Extract the (x, y) coordinate from the center of the cell holding the provided text.  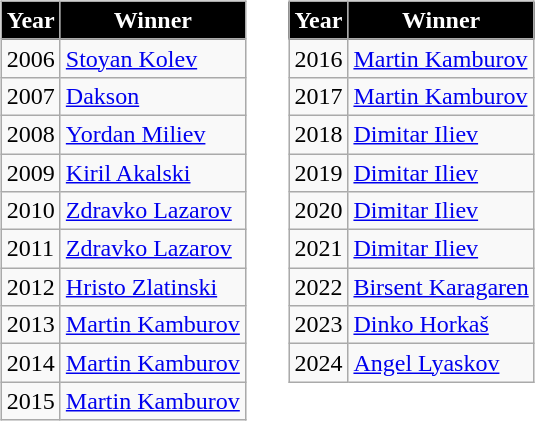
Yordan Miliev (152, 134)
Dinko Horkaš (441, 325)
2007 (30, 96)
Birsent Karagaren (441, 287)
2018 (318, 134)
2020 (318, 211)
2017 (318, 96)
Stoyan Kolev (152, 58)
Hristo Zlatinski (152, 287)
2014 (30, 363)
2015 (30, 401)
2024 (318, 363)
2016 (318, 58)
2011 (30, 249)
Kiril Akalski (152, 173)
2008 (30, 134)
2021 (318, 249)
2006 (30, 58)
Dakson (152, 96)
2012 (30, 287)
2019 (318, 173)
2010 (30, 211)
Angel Lyaskov (441, 363)
2009 (30, 173)
2023 (318, 325)
2013 (30, 325)
2022 (318, 287)
